Find where the given text appears and provide that cell's center as (x, y) coordinate. 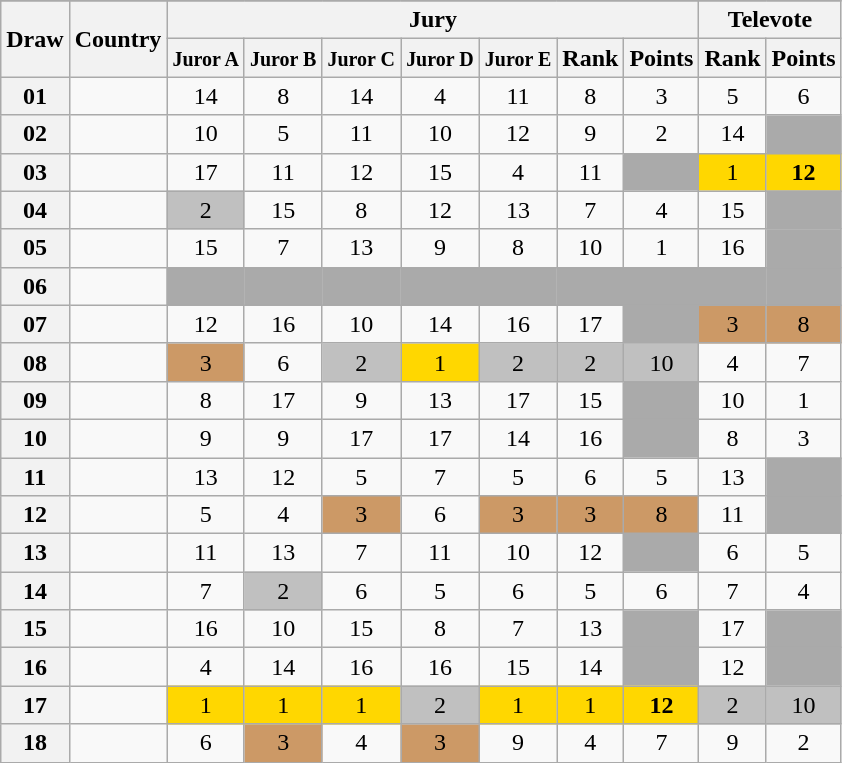
Juror B (283, 58)
Juror D (440, 58)
18 (35, 743)
Televote (770, 20)
Juror C (362, 58)
09 (35, 400)
03 (35, 172)
01 (35, 96)
Draw (35, 39)
Jury (433, 20)
02 (35, 134)
Juror A (206, 58)
06 (35, 286)
08 (35, 362)
07 (35, 324)
05 (35, 248)
Juror E (518, 58)
Country (118, 39)
04 (35, 210)
